Find where the given text appears and provide that cell's center as [x, y] coordinate. 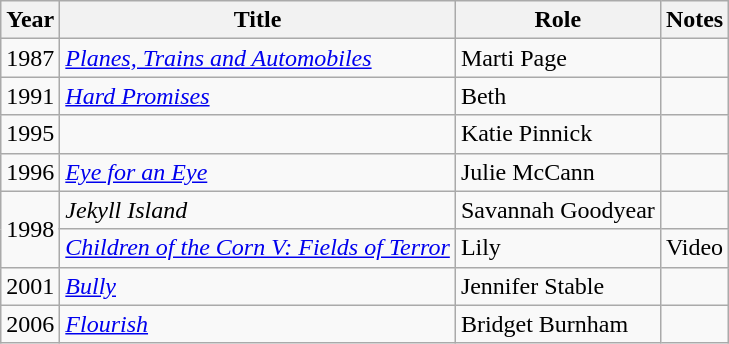
Marti Page [558, 58]
Children of the Corn V: Fields of Terror [258, 248]
1998 [30, 229]
2001 [30, 286]
2006 [30, 324]
Planes, Trains and Automobiles [258, 58]
Notes [694, 20]
1987 [30, 58]
1996 [30, 172]
Hard Promises [258, 96]
Bully [258, 286]
Year [30, 20]
Jekyll Island [258, 210]
1995 [30, 134]
Flourish [258, 324]
Katie Pinnick [558, 134]
Bridget Burnham [558, 324]
Julie McCann [558, 172]
Savannah Goodyear [558, 210]
Beth [558, 96]
Role [558, 20]
Video [694, 248]
1991 [30, 96]
Title [258, 20]
Eye for an Eye [258, 172]
Jennifer Stable [558, 286]
Lily [558, 248]
